Provide the (x, y) coordinate of the cell's center where the given text is located.  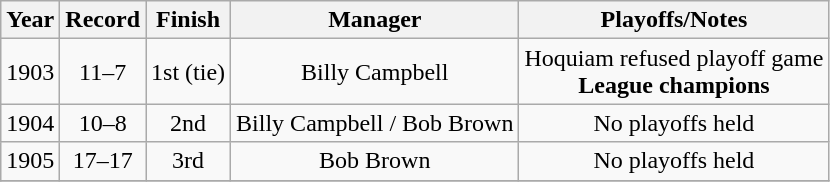
1903 (30, 72)
3rd (188, 161)
Record (103, 20)
Billy Campbell (375, 72)
Finish (188, 20)
17–17 (103, 161)
1905 (30, 161)
1904 (30, 123)
Playoffs/Notes (674, 20)
Billy Campbell / Bob Brown (375, 123)
Manager (375, 20)
Year (30, 20)
Hoquiam refused playoff game League champions (674, 72)
10–8 (103, 123)
11–7 (103, 72)
2nd (188, 123)
1st (tie) (188, 72)
Bob Brown (375, 161)
